Find where the given text appears and provide that cell's center as [x, y] coordinate. 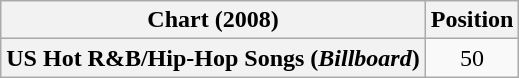
50 [472, 58]
Position [472, 20]
US Hot R&B/Hip-Hop Songs (Billboard) [213, 58]
Chart (2008) [213, 20]
